For the text-containing cell, return its midpoint in [X, Y] coordinate format. 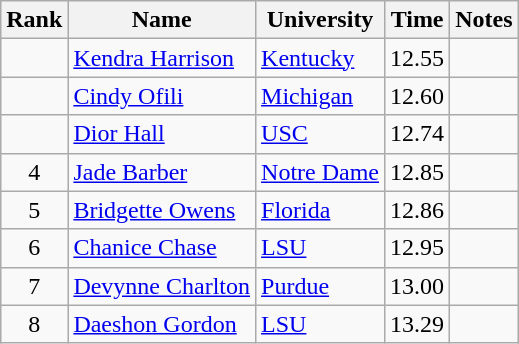
Bridgette Owens [162, 210]
Kentucky [320, 58]
USC [320, 134]
12.86 [418, 210]
Dior Hall [162, 134]
Chanice Chase [162, 248]
5 [34, 210]
Name [162, 20]
12.55 [418, 58]
Notre Dame [320, 172]
Cindy Ofili [162, 96]
Daeshon Gordon [162, 324]
Purdue [320, 286]
13.29 [418, 324]
Michigan [320, 96]
12.74 [418, 134]
Kendra Harrison [162, 58]
4 [34, 172]
Rank [34, 20]
12.95 [418, 248]
Jade Barber [162, 172]
7 [34, 286]
Time [418, 20]
6 [34, 248]
13.00 [418, 286]
12.85 [418, 172]
8 [34, 324]
Florida [320, 210]
University [320, 20]
Devynne Charlton [162, 286]
12.60 [418, 96]
Notes [484, 20]
